Scan for the cell matching the given text and deliver its (x, y) coordinate at center. 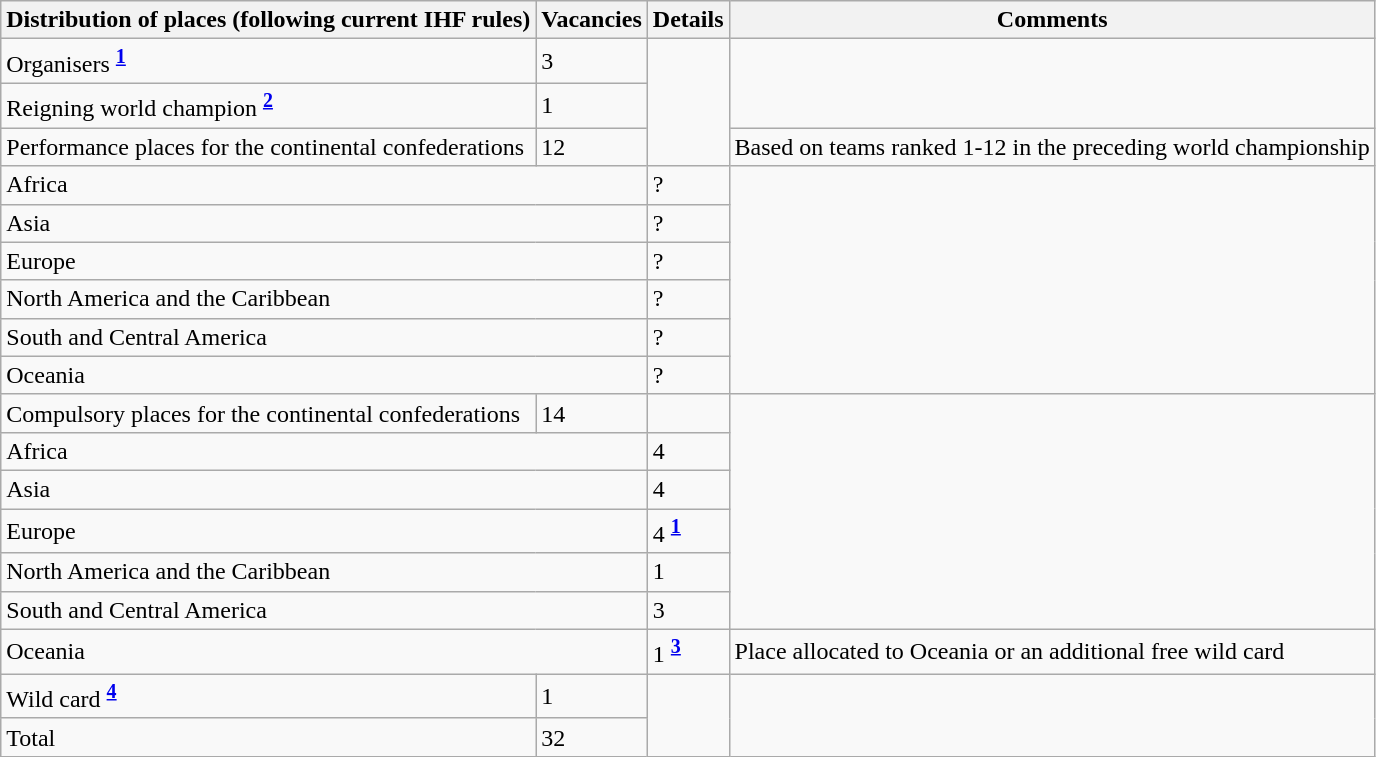
Details (688, 20)
Vacancies (592, 20)
14 (592, 413)
Comments (1052, 20)
Based on teams ranked 1-12 in the preceding world championship (1052, 147)
Performance places for the continental confederations (268, 147)
Distribution of places (following current IHF rules) (268, 20)
Wild card 4 (268, 696)
12 (592, 147)
Organisers 1 (268, 62)
4 1 (688, 532)
Compulsory places for the continental confederations (268, 413)
32 (592, 737)
1 3 (688, 652)
Total (268, 737)
Reigning world champion 2 (268, 106)
Place allocated to Oceania or an additional free wild card (1052, 652)
